Scan for the cell matching the given text and deliver its [x, y] coordinate at center. 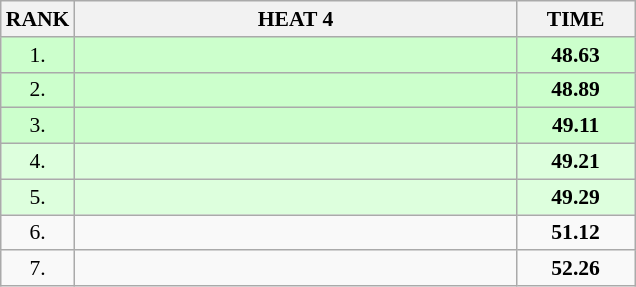
1. [38, 55]
2. [38, 90]
HEAT 4 [295, 19]
51.12 [576, 233]
49.29 [576, 197]
4. [38, 162]
3. [38, 126]
48.63 [576, 55]
TIME [576, 19]
49.11 [576, 126]
52.26 [576, 269]
49.21 [576, 162]
6. [38, 233]
RANK [38, 19]
48.89 [576, 90]
7. [38, 269]
5. [38, 197]
